From the cell containing the given text, extract its center point as (x, y) coordinate. 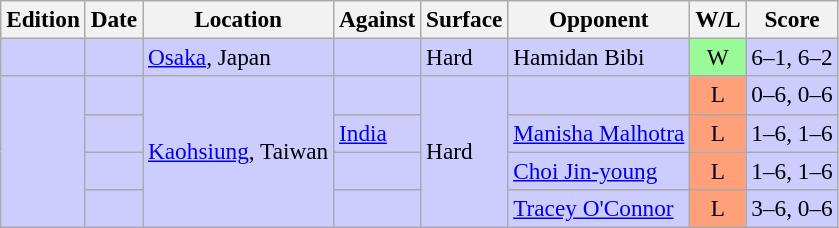
Osaka, Japan (238, 57)
Manisha Malhotra (599, 133)
W/L (718, 19)
Hamidan Bibi (599, 57)
Kaohsiung, Taiwan (238, 152)
India (378, 133)
6–1, 6–2 (792, 57)
Tracey O'Connor (599, 208)
0–6, 0–6 (792, 95)
Against (378, 19)
3–6, 0–6 (792, 208)
Score (792, 19)
W (718, 57)
Surface (464, 19)
Choi Jin-young (599, 170)
Location (238, 19)
Edition (44, 19)
Opponent (599, 19)
Date (114, 19)
